Determine the [x, y] coordinate at the center of the cell enclosing the given text.  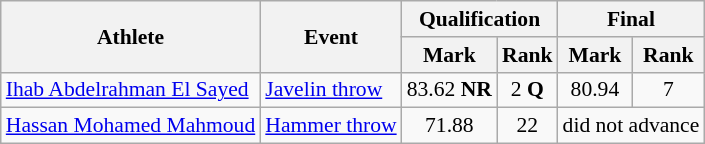
Hammer throw [330, 126]
7 [668, 90]
Javelin throw [330, 90]
Ihab Abdelrahman El Sayed [131, 90]
Hassan Mohamed Mahmoud [131, 126]
Athlete [131, 36]
did not advance [632, 126]
80.94 [596, 90]
83.62 NR [450, 90]
Qualification [480, 19]
Event [330, 36]
2 Q [528, 90]
Final [632, 19]
22 [528, 126]
71.88 [450, 126]
